Search for the cell housing the specified text and yield its (x, y) center coordinate. 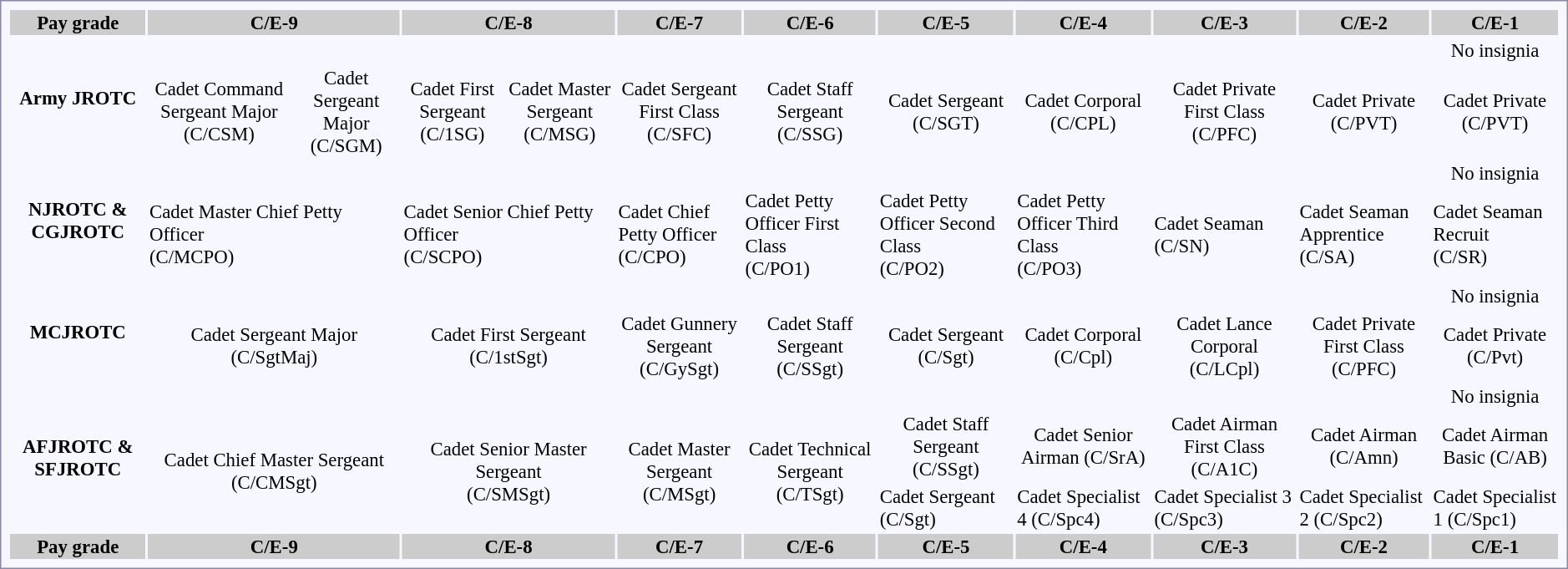
Cadet Seaman Apprentice(C/SA) (1364, 234)
Cadet Seaman Recruit(C/SR) (1495, 234)
Cadet Airman (C/Amn) (1364, 446)
NJROTC & CGJROTC (78, 221)
Cadet First Sergeant(C/1SG) (453, 112)
Cadet Petty Officer Second Class(C/PO2) (945, 234)
Cadet Petty Officer First Class(C/PO1) (810, 234)
Cadet Chief Master Sergeant(C/CMSgt) (274, 471)
Cadet Specialist 4 (C/Spc4) (1084, 508)
Cadet Sergeant(C/Sgt) (945, 346)
Cadet Master Chief Petty Officer(C/MCPO) (274, 234)
Cadet Master Sergeant(C/MSgt) (680, 471)
MCJROTC (78, 333)
Cadet Senior Airman (C/SrA) (1084, 446)
Cadet Lance Corporal(C/LCpl) (1224, 346)
Cadet Airman Basic (C/AB) (1495, 446)
Cadet Seaman(C/SN) (1224, 234)
Cadet Staff Sergeant(C/SSgt) (810, 346)
Cadet Corporal(C/Cpl) (1084, 346)
Cadet Chief Petty Officer(C/CPO) (680, 234)
Cadet Senior Master Sergeant(C/SMSgt) (508, 471)
Cadet Sergeant(C/SGT) (945, 112)
AFJROTC & SFJROTC (78, 458)
Army JROTC (78, 98)
Cadet Specialist 2 (C/Spc2) (1364, 508)
Cadet Private(C/Pvt) (1495, 346)
Cadet Specialist 3 (C/Spc3) (1224, 508)
Cadet Command Sergeant Major(C/CSM) (219, 112)
Cadet Staff Sergeant (C/SSgt) (945, 446)
Cadet Sergeant First Class(C/SFC) (680, 112)
Cadet Petty Officer Third Class(C/PO3) (1084, 234)
Cadet Sergeant (C/Sgt) (945, 508)
Cadet Sergeant Major(C/SGM) (346, 112)
Cadet Senior Chief Petty Officer(C/SCPO) (508, 234)
Cadet Specialist 1 (C/Spc1) (1495, 508)
Cadet Airman First Class (C/A1C) (1224, 446)
Cadet First Sergeant(C/1stSgt) (508, 346)
Cadet Master Sergeant(C/MSG) (559, 112)
Cadet Corporal(C/CPL) (1084, 112)
Cadet Sergeant Major(C/SgtMaj) (274, 346)
Cadet Staff Sergeant(C/SSG) (810, 112)
Cadet Gunnery Sergeant(C/GySgt) (680, 346)
Cadet Technical Sergeant(C/TSgt) (810, 471)
